Detect which cell encompasses the target text, then output its (X, Y) center coordinate. 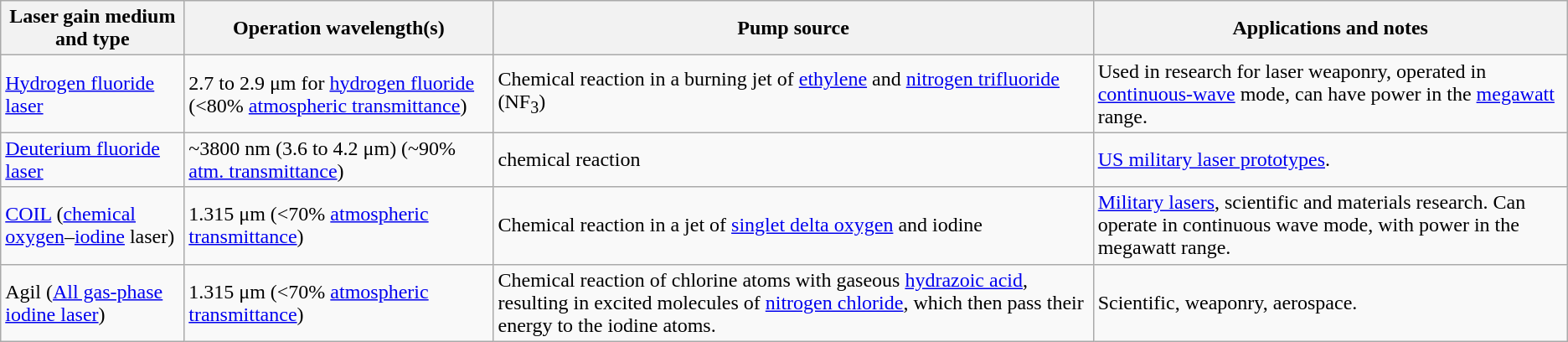
Agil (All gas-phase iodine laser) (92, 303)
Deuterium fluoride laser (92, 159)
Hydrogen fluoride laser (92, 94)
Applications and notes (1330, 28)
COIL (chemical oxygen–iodine laser) (92, 225)
Used in research for laser weaponry, operated in continuous-wave mode, can have power in the megawatt range. (1330, 94)
Chemical reaction in a jet of singlet delta oxygen and iodine (793, 225)
Pump source (793, 28)
Scientific, weaponry, aerospace. (1330, 303)
Chemical reaction in a burning jet of ethylene and nitrogen trifluoride (NF3) (793, 94)
Military lasers, scientific and materials research. Can operate in continuous wave mode, with power in the megawatt range. (1330, 225)
~3800 nm (3.6 to 4.2 μm) (~90% atm. transmittance) (338, 159)
chemical reaction (793, 159)
2.7 to 2.9 μm for hydrogen fluoride (<80% atmospheric transmittance) (338, 94)
Laser gain medium and type (92, 28)
Operation wavelength(s) (338, 28)
US military laser prototypes. (1330, 159)
